Return [x, y] of the center of cell containing provided text 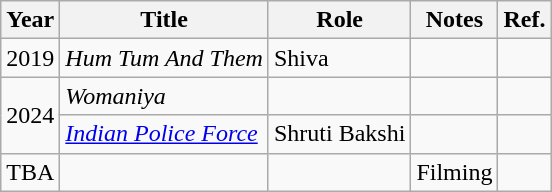
Shiva [339, 58]
2024 [30, 115]
Womaniya [164, 96]
Ref. [524, 20]
2019 [30, 58]
Shruti Bakshi [339, 134]
Filming [454, 172]
Hum Tum And Them [164, 58]
Notes [454, 20]
Indian Police Force [164, 134]
Year [30, 20]
Role [339, 20]
TBA [30, 172]
Title [164, 20]
